Extract the [x, y] coordinate from the center of the cell holding the provided text.  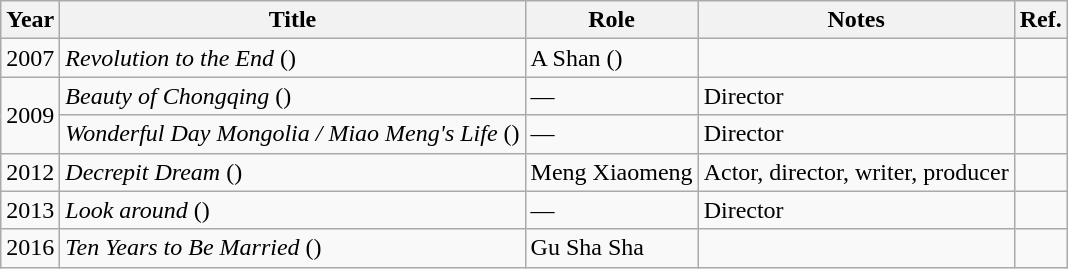
2012 [30, 172]
A Shan () [612, 58]
Title [292, 20]
Decrepit Dream () [292, 172]
2009 [30, 115]
Ten Years to Be Married () [292, 248]
Look around () [292, 210]
Beauty of Chongqing () [292, 96]
Revolution to the End () [292, 58]
Gu Sha Sha [612, 248]
Notes [856, 20]
2013 [30, 210]
Year [30, 20]
Role [612, 20]
2007 [30, 58]
2016 [30, 248]
Meng Xiaomeng [612, 172]
Wonderful Day Mongolia / Miao Meng's Life () [292, 134]
Ref. [1040, 20]
Actor, director, writer, producer [856, 172]
